Identify which cell holds the provided text, then report its (X, Y) central coordinate. 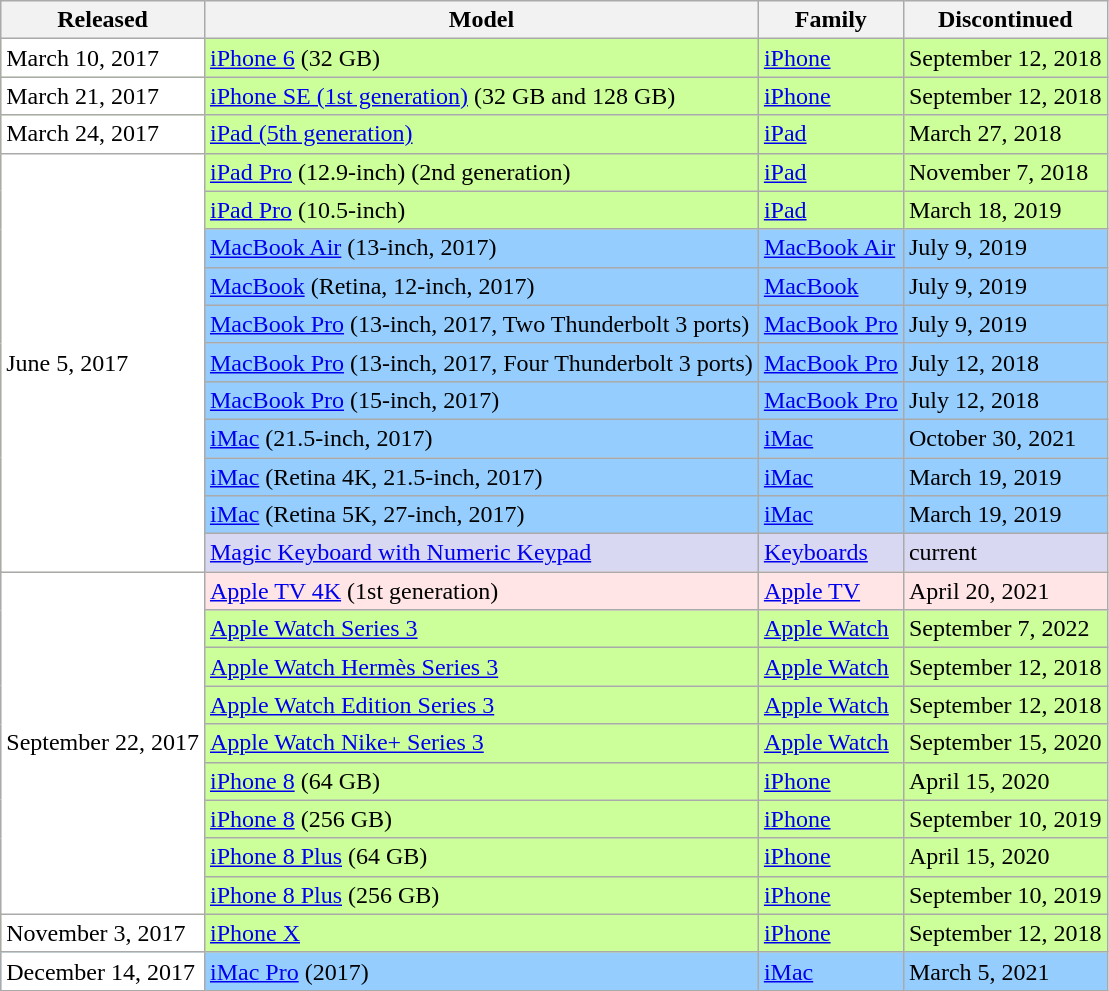
March 18, 2019 (1005, 210)
Released (103, 20)
iPhone 8 (256 GB) (481, 819)
November 7, 2018 (1005, 172)
current (1005, 553)
Apple Watch Hermès Series 3 (481, 667)
iPhone 6 (32 GB) (481, 58)
iMac (Retina 5K, 27-inch, 2017) (481, 515)
March 24, 2017 (103, 134)
September 22, 2017 (103, 744)
MacBook (830, 286)
iPhone X (481, 933)
Apple Watch Series 3 (481, 629)
MacBook Air (13-inch, 2017) (481, 248)
iPad Pro (12.9-inch) (2nd generation) (481, 172)
December 14, 2017 (103, 971)
Model (481, 20)
June 5, 2017 (103, 362)
MacBook Pro (13-inch, 2017, Two Thunderbolt 3 ports) (481, 324)
September 7, 2022 (1005, 629)
Apple Watch Nike+ Series 3 (481, 743)
Apple Watch Edition Series 3 (481, 705)
March 10, 2017 (103, 58)
March 27, 2018 (1005, 134)
Apple TV (830, 591)
iPhone SE (1st generation) (32 GB and 128 GB) (481, 96)
March 21, 2017 (103, 96)
Discontinued (1005, 20)
iMac (Retina 4K, 21.5-inch, 2017) (481, 477)
iPad Pro (10.5-inch) (481, 210)
October 30, 2021 (1005, 438)
iPhone 8 Plus (256 GB) (481, 895)
November 3, 2017 (103, 933)
iMac Pro (2017) (481, 971)
iPad (5th generation) (481, 134)
Apple TV 4K (1st generation) (481, 591)
Magic Keyboard with Numeric Keypad (481, 553)
Family (830, 20)
MacBook Air (830, 248)
MacBook Pro (13-inch, 2017, Four Thunderbolt 3 ports) (481, 362)
MacBook Pro (15-inch, 2017) (481, 400)
March 5, 2021 (1005, 971)
iPhone 8 Plus (64 GB) (481, 857)
MacBook (Retina, 12-inch, 2017) (481, 286)
iMac (21.5-inch, 2017) (481, 438)
April 20, 2021 (1005, 591)
iPhone 8 (64 GB) (481, 781)
Keyboards (830, 553)
September 15, 2020 (1005, 743)
